Determine the [X, Y] coordinate at the center of the cell enclosing the given text.  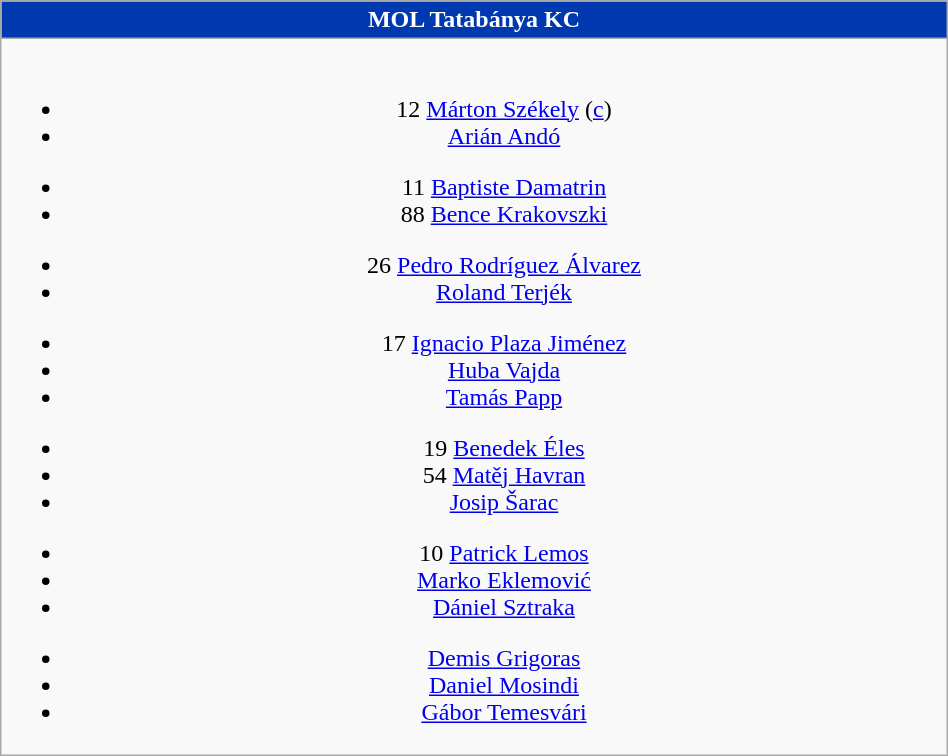
MOL Tatabánya KC [474, 20]
